Identify which cell holds the provided text, then report its (X, Y) central coordinate. 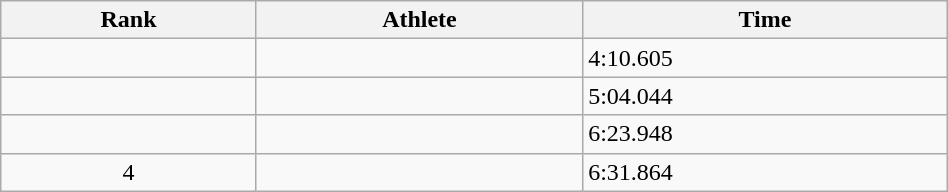
6:23.948 (766, 134)
Time (766, 20)
Rank (129, 20)
4 (129, 172)
6:31.864 (766, 172)
4:10.605 (766, 58)
5:04.044 (766, 96)
Athlete (419, 20)
